Find where the given text appears and provide that cell's center as (X, Y) coordinate. 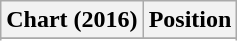
Chart (2016) (72, 20)
Position (190, 20)
